For the text-containing cell, return its midpoint in (x, y) coordinate format. 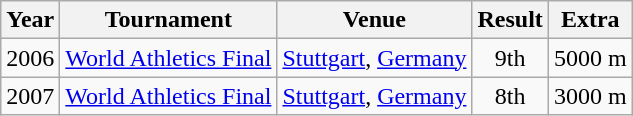
5000 m (590, 58)
Year (30, 20)
Venue (374, 20)
Tournament (168, 20)
8th (510, 96)
Extra (590, 20)
Result (510, 20)
9th (510, 58)
2007 (30, 96)
2006 (30, 58)
3000 m (590, 96)
